Capture the cell that displays the provided text and extract its [X, Y] central coordinate. 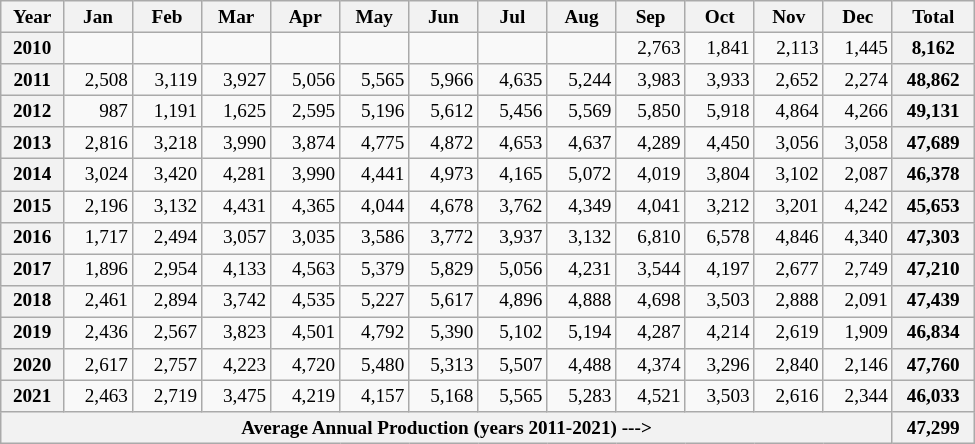
2,146 [858, 365]
2013 [32, 143]
1,445 [858, 48]
5,196 [374, 111]
4,521 [650, 396]
1,191 [168, 111]
49,131 [933, 111]
46,834 [933, 333]
5,480 [374, 365]
48,862 [933, 80]
5,829 [444, 270]
2,595 [306, 111]
1,896 [98, 270]
5,102 [512, 333]
Jan [98, 17]
4,563 [306, 270]
3,937 [512, 238]
4,450 [720, 143]
4,535 [306, 301]
4,133 [236, 270]
4,287 [650, 333]
2,749 [858, 270]
2012 [32, 111]
3,927 [236, 80]
6,578 [720, 238]
4,720 [306, 365]
2,616 [788, 396]
3,983 [650, 80]
4,197 [720, 270]
3,772 [444, 238]
3,933 [720, 80]
2018 [32, 301]
4,219 [306, 396]
4,896 [512, 301]
47,303 [933, 238]
4,242 [858, 206]
5,507 [512, 365]
46,378 [933, 175]
6,810 [650, 238]
Year [32, 17]
2,567 [168, 333]
4,431 [236, 206]
2,508 [98, 80]
4,888 [582, 301]
1,717 [98, 238]
May [374, 17]
3,762 [512, 206]
45,653 [933, 206]
47,439 [933, 301]
3,035 [306, 238]
2,494 [168, 238]
47,760 [933, 365]
3,056 [788, 143]
2,816 [98, 143]
5,456 [512, 111]
2,894 [168, 301]
5,850 [650, 111]
1,909 [858, 333]
8,162 [933, 48]
3,119 [168, 80]
5,379 [374, 270]
3,742 [236, 301]
4,653 [512, 143]
4,872 [444, 143]
2,463 [98, 396]
2,677 [788, 270]
3,475 [236, 396]
5,966 [444, 80]
4,019 [650, 175]
2014 [32, 175]
4,266 [858, 111]
Total [933, 17]
4,775 [374, 143]
3,212 [720, 206]
4,637 [582, 143]
4,231 [582, 270]
4,488 [582, 365]
4,374 [650, 365]
2,617 [98, 365]
3,296 [720, 365]
2,888 [788, 301]
4,289 [650, 143]
4,501 [306, 333]
2,763 [650, 48]
4,041 [650, 206]
5,612 [444, 111]
Jul [512, 17]
3,201 [788, 206]
Apr [306, 17]
4,678 [444, 206]
3,024 [98, 175]
4,973 [444, 175]
2,652 [788, 80]
2,461 [98, 301]
5,390 [444, 333]
4,792 [374, 333]
47,299 [933, 428]
2016 [32, 238]
46,033 [933, 396]
5,918 [720, 111]
2,344 [858, 396]
3,586 [374, 238]
4,044 [374, 206]
5,617 [444, 301]
3,102 [788, 175]
2011 [32, 80]
2,619 [788, 333]
5,569 [582, 111]
5,072 [582, 175]
3,218 [168, 143]
3,057 [236, 238]
Mar [236, 17]
2015 [32, 206]
4,349 [582, 206]
2,757 [168, 365]
5,227 [374, 301]
2,840 [788, 365]
2,436 [98, 333]
3,420 [168, 175]
3,058 [858, 143]
2,113 [788, 48]
2,091 [858, 301]
Dec [858, 17]
Aug [582, 17]
Nov [788, 17]
2019 [32, 333]
47,210 [933, 270]
4,441 [374, 175]
2,087 [858, 175]
2,954 [168, 270]
2017 [32, 270]
5,313 [444, 365]
4,157 [374, 396]
4,214 [720, 333]
4,698 [650, 301]
2,196 [98, 206]
4,635 [512, 80]
2020 [32, 365]
3,544 [650, 270]
Feb [168, 17]
4,365 [306, 206]
5,194 [582, 333]
4,223 [236, 365]
5,168 [444, 396]
2021 [32, 396]
3,804 [720, 175]
3,874 [306, 143]
Average Annual Production (years 2011-2021) ---> [447, 428]
5,283 [582, 396]
1,841 [720, 48]
5,244 [582, 80]
4,165 [512, 175]
4,846 [788, 238]
4,340 [858, 238]
3,823 [236, 333]
Oct [720, 17]
1,625 [236, 111]
2,719 [168, 396]
47,689 [933, 143]
Sep [650, 17]
2010 [32, 48]
987 [98, 111]
4,281 [236, 175]
4,864 [788, 111]
2,274 [858, 80]
Jun [444, 17]
